Output the [x, y] coordinate of the center of the cell containing the given text.  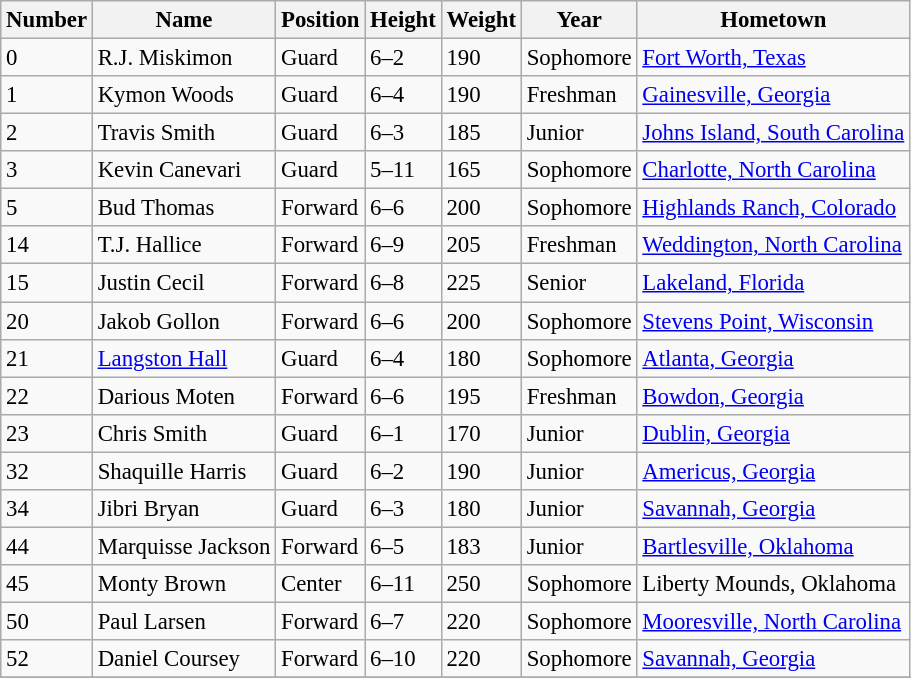
Darious Moten [184, 396]
Mooresville, North Carolina [774, 621]
Hometown [774, 20]
1 [47, 95]
Stevens Point, Wisconsin [774, 321]
5 [47, 208]
Jibri Bryan [184, 509]
165 [481, 170]
Shaquille Harris [184, 471]
6–5 [403, 546]
Kevin Canevari [184, 170]
T.J. Hallice [184, 245]
Charlotte, North Carolina [774, 170]
Height [403, 20]
Liberty Mounds, Oklahoma [774, 584]
6–7 [403, 621]
Name [184, 20]
Highlands Ranch, Colorado [774, 208]
Gainesville, Georgia [774, 95]
6–1 [403, 433]
15 [47, 283]
Position [320, 20]
5–11 [403, 170]
Bowdon, Georgia [774, 396]
23 [47, 433]
Travis Smith [184, 133]
Fort Worth, Texas [774, 58]
250 [481, 584]
Bud Thomas [184, 208]
32 [47, 471]
Atlanta, Georgia [774, 358]
Paul Larsen [184, 621]
34 [47, 509]
Justin Cecil [184, 283]
185 [481, 133]
50 [47, 621]
Chris Smith [184, 433]
21 [47, 358]
6–10 [403, 659]
Number [47, 20]
2 [47, 133]
Monty Brown [184, 584]
170 [481, 433]
183 [481, 546]
52 [47, 659]
Center [320, 584]
0 [47, 58]
Langston Hall [184, 358]
Jakob Gollon [184, 321]
Kymon Woods [184, 95]
Weight [481, 20]
225 [481, 283]
Marquisse Jackson [184, 546]
Lakeland, Florida [774, 283]
14 [47, 245]
6–9 [403, 245]
Daniel Coursey [184, 659]
195 [481, 396]
20 [47, 321]
205 [481, 245]
R.J. Miskimon [184, 58]
Year [579, 20]
6–11 [403, 584]
6–8 [403, 283]
Weddington, North Carolina [774, 245]
Senior [579, 283]
Dublin, Georgia [774, 433]
Americus, Georgia [774, 471]
44 [47, 546]
Bartlesville, Oklahoma [774, 546]
22 [47, 396]
45 [47, 584]
Johns Island, South Carolina [774, 133]
3 [47, 170]
